Return the [X, Y] coordinate for the center point of the cell that contains the specified text.  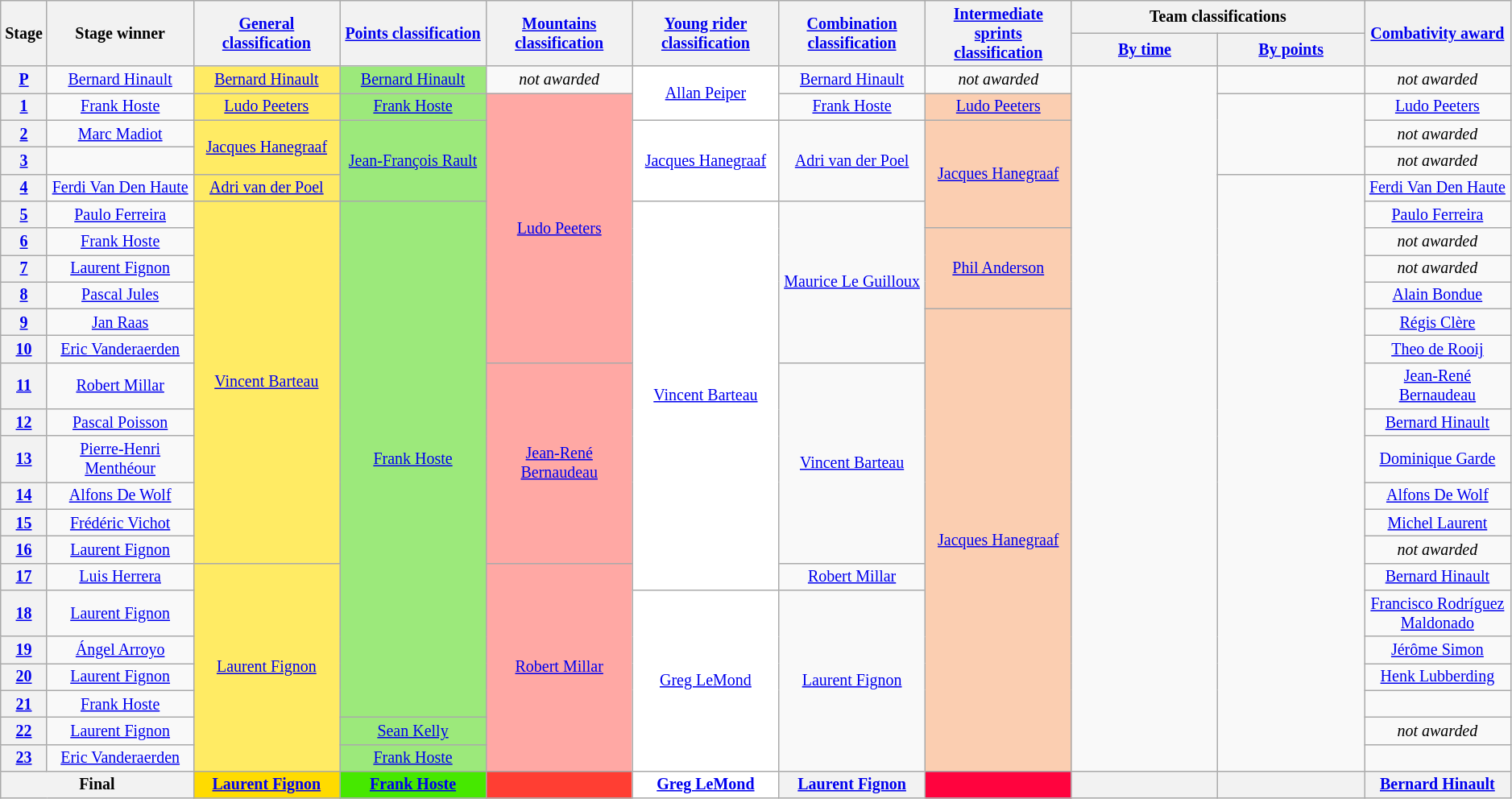
10 [24, 350]
Henk Lubberding [1438, 677]
6 [24, 242]
Marc Madiot [120, 134]
Final [97, 785]
18 [24, 614]
5 [24, 214]
Sean Kelly [413, 731]
Intermediate sprints classification [998, 34]
Phil Anderson [998, 268]
Régis Clère [1438, 322]
21 [24, 704]
13 [24, 459]
Stage [24, 34]
12 [24, 422]
Jan Raas [120, 322]
Allan Peiper [706, 93]
Jérôme Simon [1438, 649]
By time [1145, 50]
Points classification [413, 34]
7 [24, 269]
Luis Herrera [120, 577]
Maurice Le Guilloux [852, 282]
Combativity award [1438, 34]
Theo de Rooij [1438, 350]
Ángel Arroyo [120, 649]
Stage winner [120, 34]
Francisco Rodríguez Maldonado [1438, 614]
19 [24, 649]
22 [24, 731]
Pierre-Henri Menthéour [120, 459]
3 [24, 161]
Frédéric Vichot [120, 524]
General classification [267, 34]
Pascal Poisson [120, 422]
8 [24, 295]
Combination classification [852, 34]
Michel Laurent [1438, 524]
By points [1291, 50]
9 [24, 322]
Pascal Jules [120, 295]
4 [24, 187]
Jean-François Rault [413, 160]
Team classifications [1218, 18]
2 [24, 134]
23 [24, 757]
15 [24, 524]
11 [24, 387]
Alain Bondue [1438, 295]
20 [24, 677]
16 [24, 549]
1 [24, 106]
14 [24, 496]
Young rider classification [706, 34]
Dominique Garde [1438, 459]
P [24, 81]
17 [24, 577]
Mountains classification [559, 34]
